Return [x, y] of the center of cell containing provided text 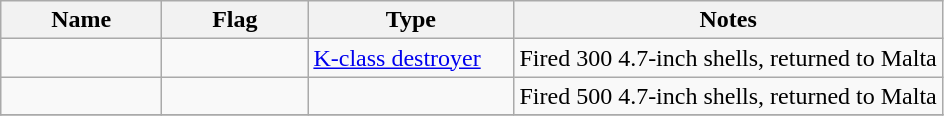
Flag [235, 20]
Fired 500 4.7-inch shells, returned to Malta [728, 96]
Type [411, 20]
Name [82, 20]
K-class destroyer [411, 58]
Fired 300 4.7-inch shells, returned to Malta [728, 58]
Notes [728, 20]
